For the text-containing cell, return its midpoint in (x, y) coordinate format. 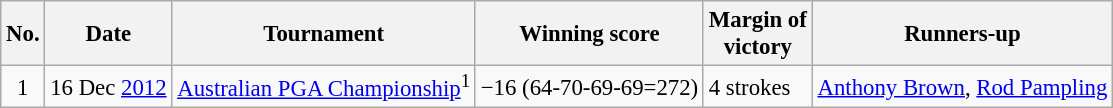
Runners-up (962, 34)
Anthony Brown, Rod Pampling (962, 87)
1 (23, 87)
Date (108, 34)
−16 (64-70-69-69=272) (589, 87)
16 Dec 2012 (108, 87)
Winning score (589, 34)
No. (23, 34)
4 strokes (758, 87)
Margin ofvictory (758, 34)
Tournament (324, 34)
Australian PGA Championship1 (324, 87)
